For the text-containing cell, return its midpoint in (x, y) coordinate format. 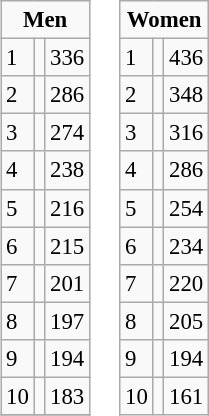
336 (68, 58)
254 (186, 208)
238 (68, 170)
220 (186, 283)
215 (68, 246)
205 (186, 321)
234 (186, 246)
348 (186, 95)
Women (164, 20)
201 (68, 283)
197 (68, 321)
Men (46, 20)
216 (68, 208)
316 (186, 133)
161 (186, 396)
183 (68, 396)
436 (186, 58)
274 (68, 133)
